Detect which cell encompasses the target text, then output its [x, y] center coordinate. 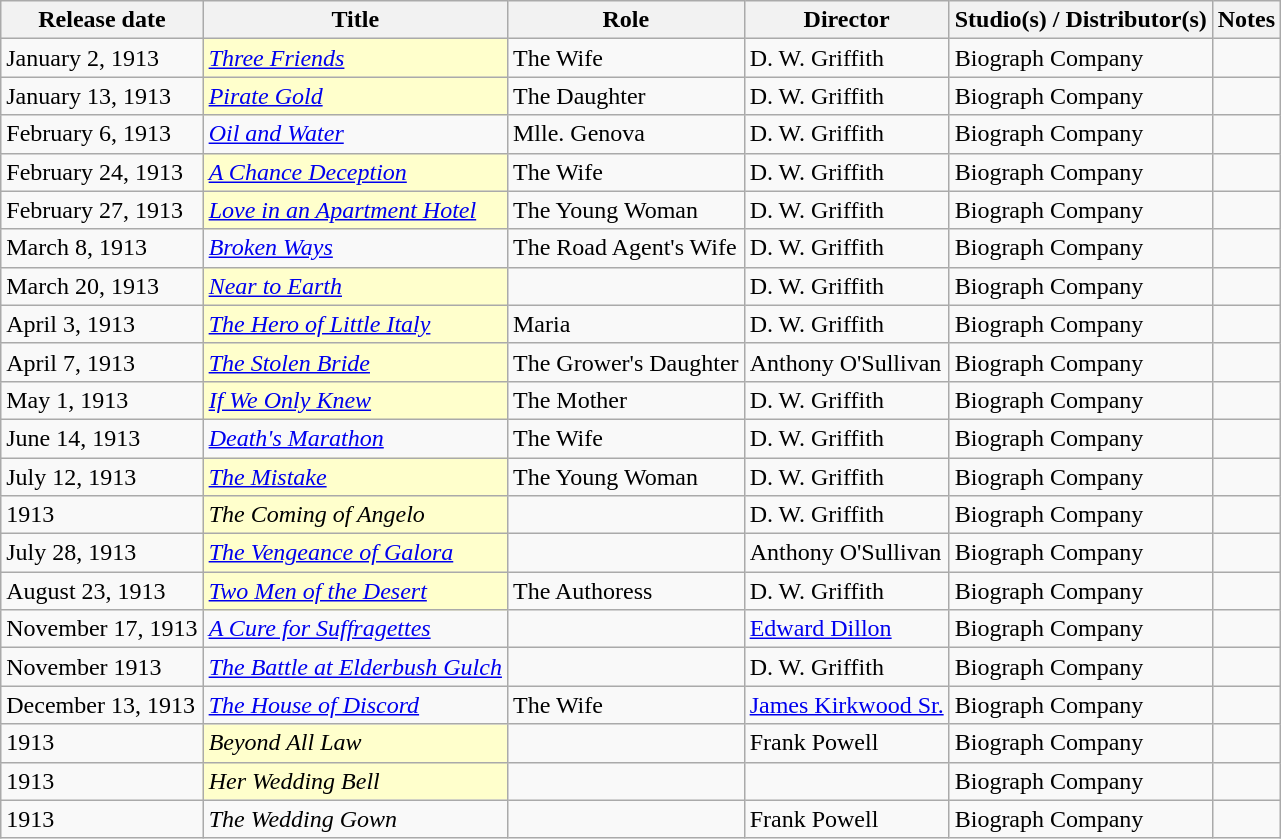
Near to Earth [355, 286]
Love in an Apartment Hotel [355, 210]
The Wedding Gown [355, 819]
November 17, 1913 [102, 629]
Director [846, 20]
Edward Dillon [846, 629]
June 14, 1913 [102, 438]
A Cure for Suffragettes [355, 629]
Maria [626, 324]
February 27, 1913 [102, 210]
April 7, 1913 [102, 362]
The Stolen Bride [355, 362]
James Kirkwood Sr. [846, 705]
A Chance Deception [355, 172]
The Road Agent's Wife [626, 248]
July 28, 1913 [102, 553]
Notes [1246, 20]
December 13, 1913 [102, 705]
Studio(s) / Distributor(s) [1080, 20]
If We Only Knew [355, 400]
February 24, 1913 [102, 172]
The Hero of Little Italy [355, 324]
Her Wedding Bell [355, 781]
The Mother [626, 400]
February 6, 1913 [102, 134]
The Grower's Daughter [626, 362]
April 3, 1913 [102, 324]
Beyond All Law [355, 743]
The House of Discord [355, 705]
The Authoress [626, 591]
November 1913 [102, 667]
Mlle. Genova [626, 134]
The Mistake [355, 477]
The Coming of Angelo [355, 515]
March 20, 1913 [102, 286]
Three Friends [355, 58]
January 2, 1913 [102, 58]
Two Men of the Desert [355, 591]
July 12, 1913 [102, 477]
August 23, 1913 [102, 591]
The Daughter [626, 96]
January 13, 1913 [102, 96]
March 8, 1913 [102, 248]
Broken Ways [355, 248]
May 1, 1913 [102, 400]
Pirate Gold [355, 96]
The Vengeance of Galora [355, 553]
The Battle at Elderbush Gulch [355, 667]
Death's Marathon [355, 438]
Oil and Water [355, 134]
Role [626, 20]
Release date [102, 20]
Title [355, 20]
